Provide the (x, y) coordinate of the cell's center where the given text is located.  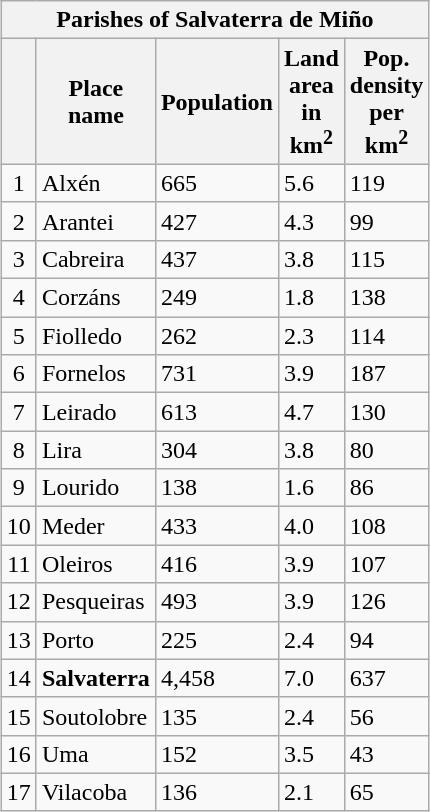
16 (18, 754)
10 (18, 526)
187 (386, 374)
126 (386, 602)
Place name (96, 102)
135 (216, 716)
Fiolledo (96, 336)
433 (216, 526)
Arantei (96, 221)
108 (386, 526)
Vilacoba (96, 792)
5.6 (311, 183)
152 (216, 754)
2.3 (311, 336)
136 (216, 792)
Pop. density per km2 (386, 102)
15 (18, 716)
7 (18, 412)
2 (18, 221)
Meder (96, 526)
225 (216, 640)
731 (216, 374)
80 (386, 450)
249 (216, 298)
Uma (96, 754)
13 (18, 640)
4.0 (311, 526)
Fornelos (96, 374)
416 (216, 564)
7.0 (311, 678)
3 (18, 259)
Corzáns (96, 298)
1.8 (311, 298)
427 (216, 221)
493 (216, 602)
4 (18, 298)
Population (216, 102)
43 (386, 754)
1 (18, 183)
Parishes of Salvaterra de Miño (214, 20)
119 (386, 183)
Alxén (96, 183)
8 (18, 450)
114 (386, 336)
5 (18, 336)
665 (216, 183)
262 (216, 336)
4.7 (311, 412)
1.6 (311, 488)
115 (386, 259)
2.1 (311, 792)
Leirado (96, 412)
94 (386, 640)
Porto (96, 640)
437 (216, 259)
4,458 (216, 678)
Lira (96, 450)
Land area in km2 (311, 102)
Soutolobre (96, 716)
Pesqueiras (96, 602)
637 (386, 678)
Cabreira (96, 259)
Salvaterra (96, 678)
613 (216, 412)
107 (386, 564)
14 (18, 678)
Oleiros (96, 564)
130 (386, 412)
304 (216, 450)
6 (18, 374)
65 (386, 792)
17 (18, 792)
9 (18, 488)
4.3 (311, 221)
11 (18, 564)
86 (386, 488)
Lourido (96, 488)
12 (18, 602)
56 (386, 716)
99 (386, 221)
3.5 (311, 754)
